From the cell containing the given text, extract its center point as (x, y) coordinate. 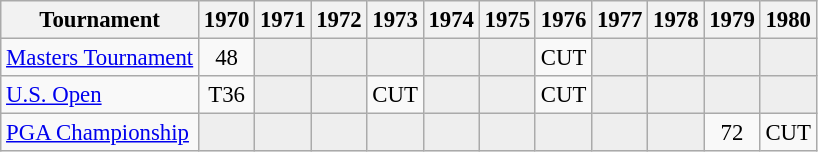
Tournament (100, 20)
1976 (563, 20)
1975 (507, 20)
1979 (732, 20)
1971 (283, 20)
72 (732, 133)
1970 (227, 20)
1972 (339, 20)
1977 (620, 20)
T36 (227, 95)
PGA Championship (100, 133)
1978 (676, 20)
1973 (395, 20)
1974 (451, 20)
48 (227, 58)
1980 (788, 20)
Masters Tournament (100, 58)
U.S. Open (100, 95)
